Output the [X, Y] coordinate of the center of the cell containing the given text.  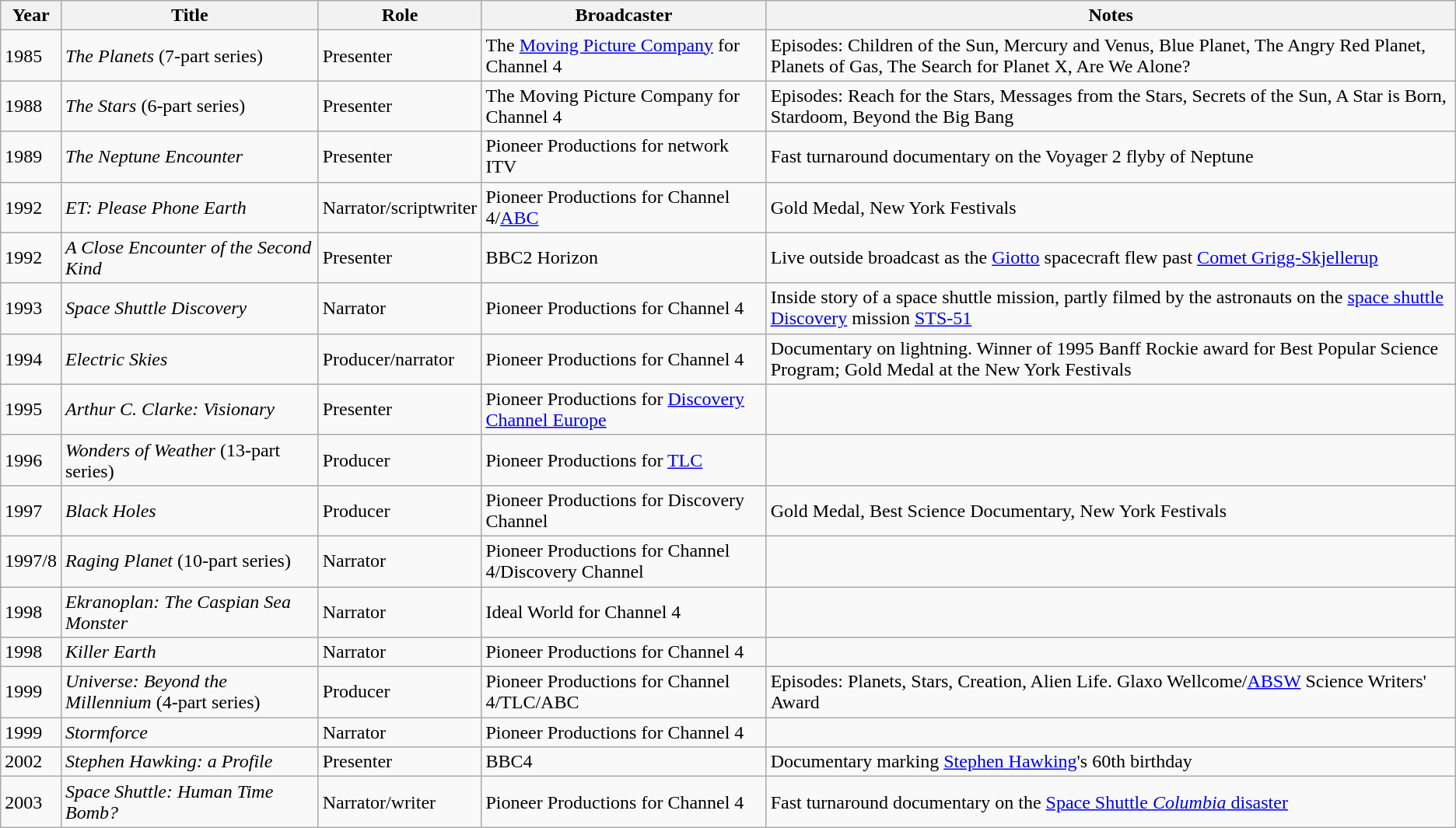
Stephen Hawking: a Profile [190, 762]
Narrator/writer [400, 802]
BBC4 [624, 762]
Broadcaster [624, 16]
1993 [31, 308]
Pioneer Productions for Channel 4/ABC [624, 207]
1997 [31, 510]
Black Holes [190, 510]
Stormforce [190, 732]
Gold Medal, New York Festivals [1111, 207]
1997/8 [31, 561]
Inside story of a space shuttle mission, partly filmed by the astronauts on the space shuttle Discovery mission STS-51 [1111, 308]
Episodes: Reach for the Stars, Messages from the Stars, Secrets of the Sun, A Star is Born, Stardoom, Beyond the Big Bang [1111, 106]
1996 [31, 460]
Pioneer Productions for Discovery Channel Europe [624, 409]
Killer Earth [190, 652]
Documentary marking Stephen Hawking's 60th birthday [1111, 762]
The Neptune Encounter [190, 157]
Episodes: Children of the Sun, Mercury and Venus, Blue Planet, The Angry Red Planet, Planets of Gas, The Search for Planet X, Are We Alone? [1111, 56]
Notes [1111, 16]
1989 [31, 157]
Title [190, 16]
BBC2 Horizon [624, 258]
Documentary on lightning. Winner of 1995 Banff Rockie award for Best Popular Science Program; Gold Medal at the New York Festivals [1111, 359]
Fast turnaround documentary on the Voyager 2 flyby of Neptune [1111, 157]
Live outside broadcast as the Giotto spacecraft flew past Comet Grigg-Skjellerup [1111, 258]
Arthur C. Clarke: Visionary [190, 409]
Fast turnaround documentary on the Space Shuttle Columbia disaster [1111, 802]
1994 [31, 359]
ET: Please Phone Earth [190, 207]
Pioneer Productions for Channel 4/TLC/ABC [624, 692]
1985 [31, 56]
Narrator/scriptwriter [400, 207]
Pioneer Productions for Discovery Channel [624, 510]
Pioneer Productions for Channel 4/Discovery Channel [624, 561]
1988 [31, 106]
Raging Planet (10-part series) [190, 561]
Ideal World for Channel 4 [624, 611]
2003 [31, 802]
Pioneer Productions for network ITV [624, 157]
A Close Encounter of the Second Kind [190, 258]
Episodes: Planets, Stars, Creation, Alien Life. Glaxo Wellcome/ABSW Science Writers' Award [1111, 692]
Electric Skies [190, 359]
The Planets (7-part series) [190, 56]
Gold Medal, Best Science Documentary, New York Festivals [1111, 510]
Space Shuttle: Human Time Bomb? [190, 802]
1995 [31, 409]
Space Shuttle Discovery [190, 308]
Wonders of Weather (13-part series) [190, 460]
Year [31, 16]
2002 [31, 762]
Ekranoplan: The Caspian Sea Monster [190, 611]
The Stars (6-part series) [190, 106]
Universe: Beyond the Millennium (4-part series) [190, 692]
Producer/narrator [400, 359]
Role [400, 16]
Pioneer Productions for TLC [624, 460]
